Output the [X, Y] coordinate of the center of the cell containing the given text.  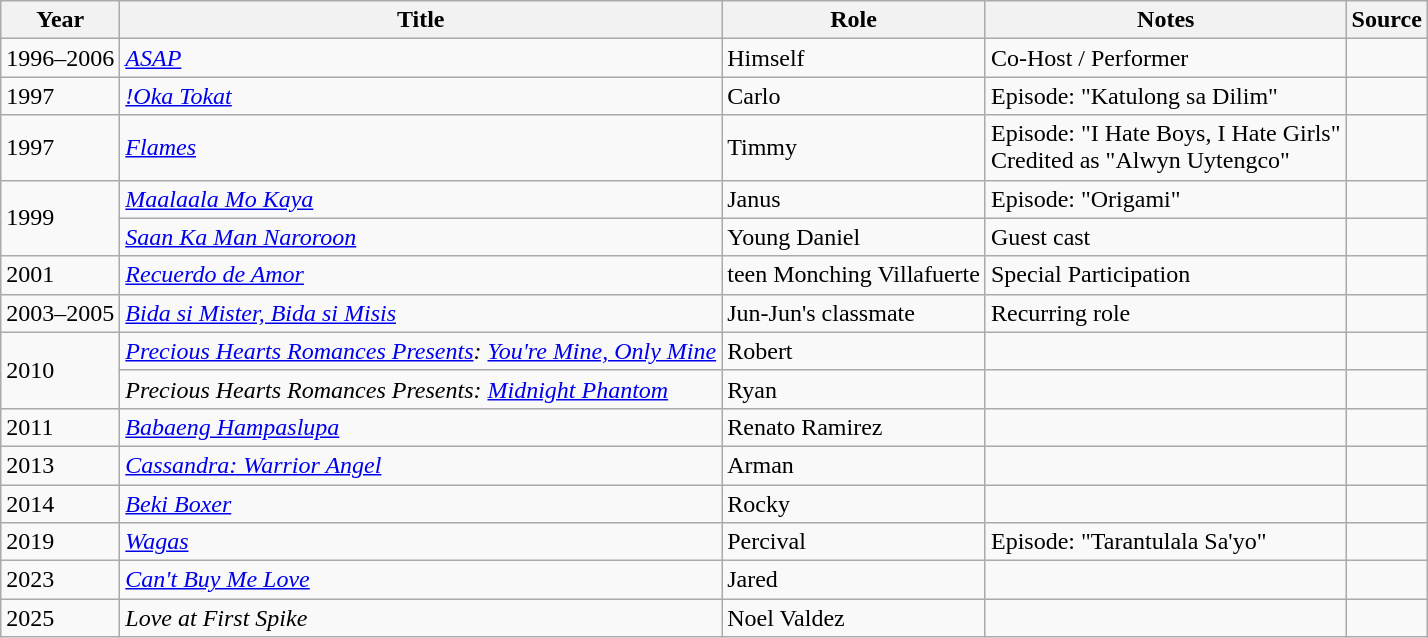
Episode: "Tarantulala Sa'yo" [1166, 542]
Can't Buy Me Love [421, 580]
1996–2006 [60, 58]
Episode: "I Hate Boys, I Hate Girls"Credited as "Alwyn Uytengco" [1166, 148]
Carlo [854, 96]
Noel Valdez [854, 618]
Jun-Jun's classmate [854, 313]
Percival [854, 542]
Source [1386, 20]
Cassandra: Warrior Angel [421, 465]
2023 [60, 580]
ASAP [421, 58]
Babaeng Hampaslupa [421, 427]
Notes [1166, 20]
1999 [60, 218]
Episode: "Origami" [1166, 199]
Renato Ramirez [854, 427]
Young Daniel [854, 237]
Guest cast [1166, 237]
Timmy [854, 148]
Maalaala Mo Kaya [421, 199]
Love at First Spike [421, 618]
Special Participation [1166, 275]
Recurring role [1166, 313]
Saan Ka Man Naroroon [421, 237]
Beki Boxer [421, 503]
2011 [60, 427]
!Oka Tokat [421, 96]
teen Monching Villafuerte [854, 275]
Himself [854, 58]
Wagas [421, 542]
Role [854, 20]
Precious Hearts Romances Presents: Midnight Phantom [421, 389]
2010 [60, 370]
Precious Hearts Romances Presents: You're Mine, Only Mine [421, 351]
2025 [60, 618]
Ryan [854, 389]
Co-Host / Performer [1166, 58]
Janus [854, 199]
Rocky [854, 503]
Episode: "Katulong sa Dilim" [1166, 96]
Year [60, 20]
Jared [854, 580]
2013 [60, 465]
Bida si Mister, Bida si Misis [421, 313]
Arman [854, 465]
Robert [854, 351]
Recuerdo de Amor [421, 275]
2001 [60, 275]
Title [421, 20]
2014 [60, 503]
2003–2005 [60, 313]
Flames [421, 148]
2019 [60, 542]
